Search for the cell housing the specified text and yield its [X, Y] center coordinate. 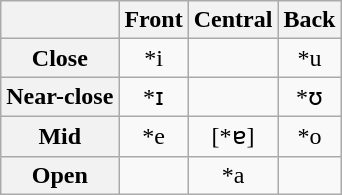
*o [310, 136]
Near-close [60, 97]
Close [60, 58]
*e [154, 136]
Open [60, 175]
Mid [60, 136]
*ɪ [154, 97]
Central [233, 20]
*u [310, 58]
*ʊ [310, 97]
*i [154, 58]
Back [310, 20]
*a [233, 175]
Front [154, 20]
[*ɐ] [233, 136]
